Pinpoint the cell where the given text exists, returning its [x, y] midpoint coordinate. 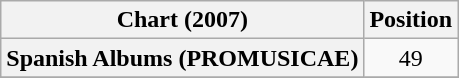
Chart (2007) [182, 20]
Spanish Albums (PROMUSICAE) [182, 58]
Position [411, 20]
49 [411, 58]
